Capture the cell that displays the provided text and extract its [x, y] central coordinate. 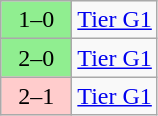
2–0 [36, 58]
2–1 [36, 96]
1–0 [36, 20]
